Find where the given text appears and provide that cell's center as (X, Y) coordinate. 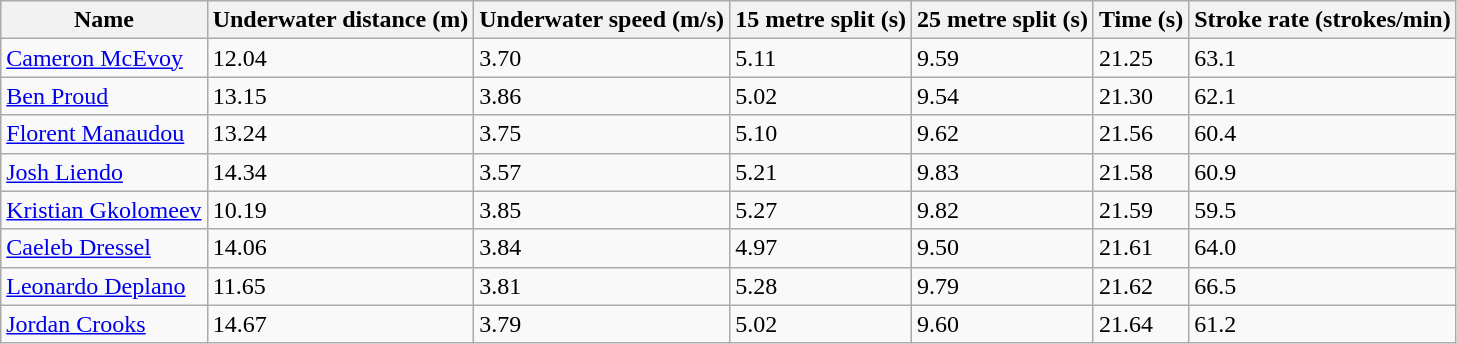
3.70 (602, 58)
Josh Liendo (104, 172)
Time (s) (1140, 20)
21.61 (1140, 248)
60.9 (1322, 172)
5.28 (821, 286)
21.56 (1140, 134)
Name (104, 20)
5.21 (821, 172)
64.0 (1322, 248)
Underwater speed (m/s) (602, 20)
9.83 (1003, 172)
Ben Proud (104, 96)
13.24 (340, 134)
21.25 (1140, 58)
9.50 (1003, 248)
21.30 (1140, 96)
60.4 (1322, 134)
3.79 (602, 324)
Stroke rate (strokes/min) (1322, 20)
Kristian Gkolomeev (104, 210)
9.59 (1003, 58)
9.79 (1003, 286)
15 metre split (s) (821, 20)
9.60 (1003, 324)
3.57 (602, 172)
Jordan Crooks (104, 324)
3.75 (602, 134)
3.81 (602, 286)
5.10 (821, 134)
11.65 (340, 286)
14.06 (340, 248)
5.11 (821, 58)
3.85 (602, 210)
14.34 (340, 172)
9.82 (1003, 210)
Underwater distance (m) (340, 20)
21.62 (1140, 286)
21.59 (1140, 210)
59.5 (1322, 210)
12.04 (340, 58)
63.1 (1322, 58)
13.15 (340, 96)
61.2 (1322, 324)
14.67 (340, 324)
25 metre split (s) (1003, 20)
9.62 (1003, 134)
Florent Manaudou (104, 134)
Cameron McEvoy (104, 58)
10.19 (340, 210)
21.64 (1140, 324)
3.86 (602, 96)
Leonardo Deplano (104, 286)
9.54 (1003, 96)
Caeleb Dressel (104, 248)
5.27 (821, 210)
3.84 (602, 248)
66.5 (1322, 286)
21.58 (1140, 172)
62.1 (1322, 96)
4.97 (821, 248)
